Return [x, y] of the center of cell containing provided text 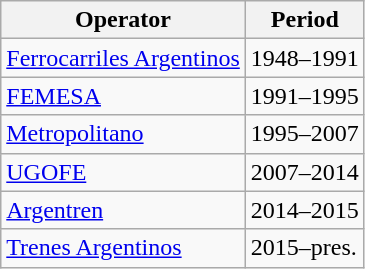
1948–1991 [304, 58]
1991–1995 [304, 96]
Period [304, 20]
Operator [124, 20]
2007–2014 [304, 172]
UGOFE [124, 172]
Ferrocarriles Argentinos [124, 58]
Metropolitano [124, 134]
Trenes Argentinos [124, 248]
2014–2015 [304, 210]
Argentren [124, 210]
1995–2007 [304, 134]
FEMESA [124, 96]
2015–pres. [304, 248]
